Find where the given text appears and provide that cell's center as (x, y) coordinate. 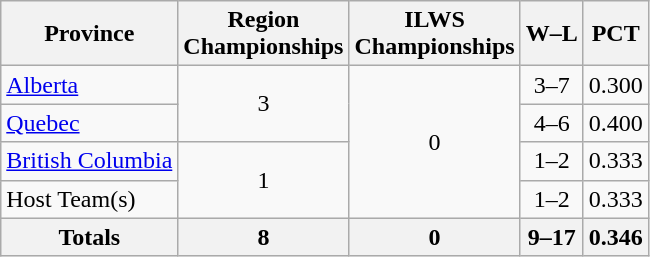
Quebec (90, 123)
PCT (616, 34)
3 (264, 104)
Alberta (90, 85)
Totals (90, 237)
W–L (552, 34)
Province (90, 34)
ILWSChampionships (434, 34)
0.400 (616, 123)
Host Team(s) (90, 199)
British Columbia (90, 161)
8 (264, 237)
4–6 (552, 123)
1 (264, 180)
0.346 (616, 237)
3–7 (552, 85)
0.300 (616, 85)
RegionChampionships (264, 34)
9–17 (552, 237)
